Detect which cell encompasses the target text, then output its [X, Y] center coordinate. 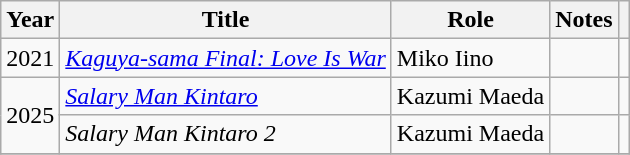
Title [226, 20]
2021 [30, 58]
Role [470, 20]
Kaguya-sama Final: Love Is War [226, 58]
Salary Man Kintaro 2 [226, 134]
2025 [30, 115]
Salary Man Kintaro [226, 96]
Year [30, 20]
Miko Iino [470, 58]
Notes [584, 20]
